Search for the cell housing the specified text and yield its [X, Y] center coordinate. 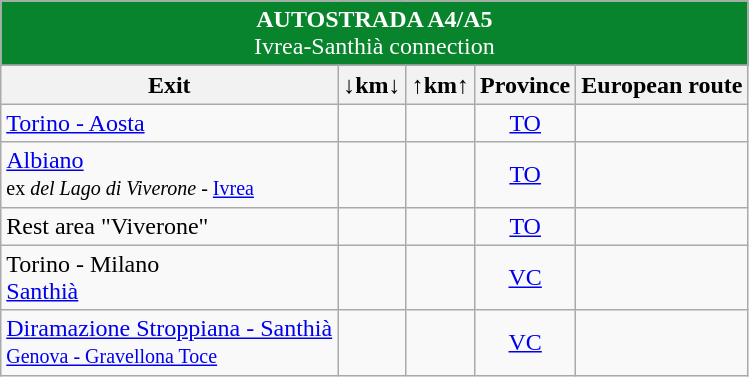
Diramazione Stroppiana - Santhià Genova - Gravellona Toce [170, 342]
Rest area "Viverone" [170, 226]
Province [526, 85]
↓km↓ [372, 85]
Albiano ex del Lago di Viverone - Ivrea [170, 174]
Exit [170, 85]
↑km↑ [440, 85]
AUTOSTRADA A4/A5Ivrea-Santhià connection [374, 34]
Torino - Aosta [170, 123]
Torino - Milano Santhià [170, 278]
European route [662, 85]
